Find where the given text appears and provide that cell's center as [X, Y] coordinate. 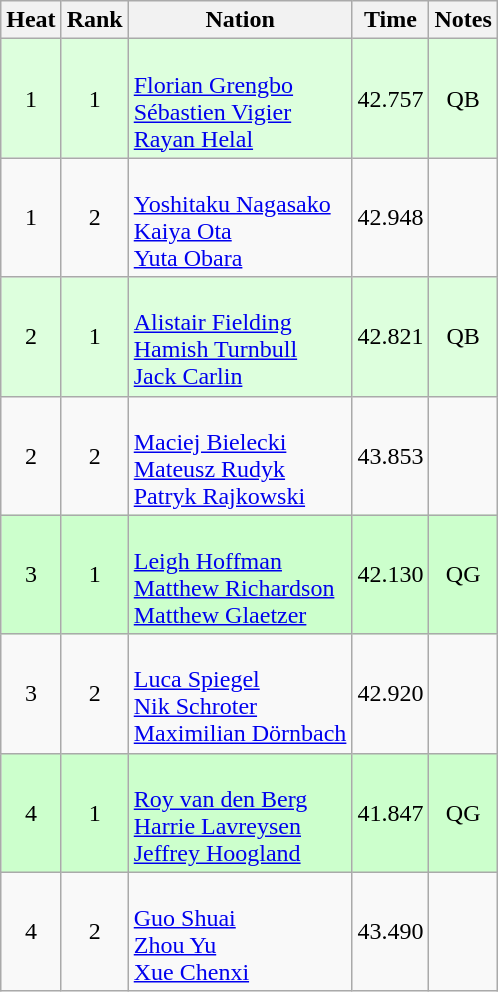
Notes [463, 20]
41.847 [390, 812]
Guo ShuaiZhou YuXue Chenxi [240, 932]
42.821 [390, 336]
Heat [31, 20]
Nation [240, 20]
43.853 [390, 456]
Leigh HoffmanMatthew RichardsonMatthew Glaetzer [240, 574]
Alistair FieldingHamish TurnbullJack Carlin [240, 336]
42.948 [390, 218]
Luca SpiegelNik SchroterMaximilian Dörnbach [240, 694]
Rank [94, 20]
Roy van den BergHarrie LavreysenJeffrey Hoogland [240, 812]
42.920 [390, 694]
Maciej BieleckiMateusz RudykPatryk Rajkowski [240, 456]
43.490 [390, 932]
Time [390, 20]
42.757 [390, 98]
42.130 [390, 574]
Yoshitaku NagasakoKaiya OtaYuta Obara [240, 218]
Florian GrengboSébastien VigierRayan Helal [240, 98]
